Search for the cell housing the specified text and yield its (X, Y) center coordinate. 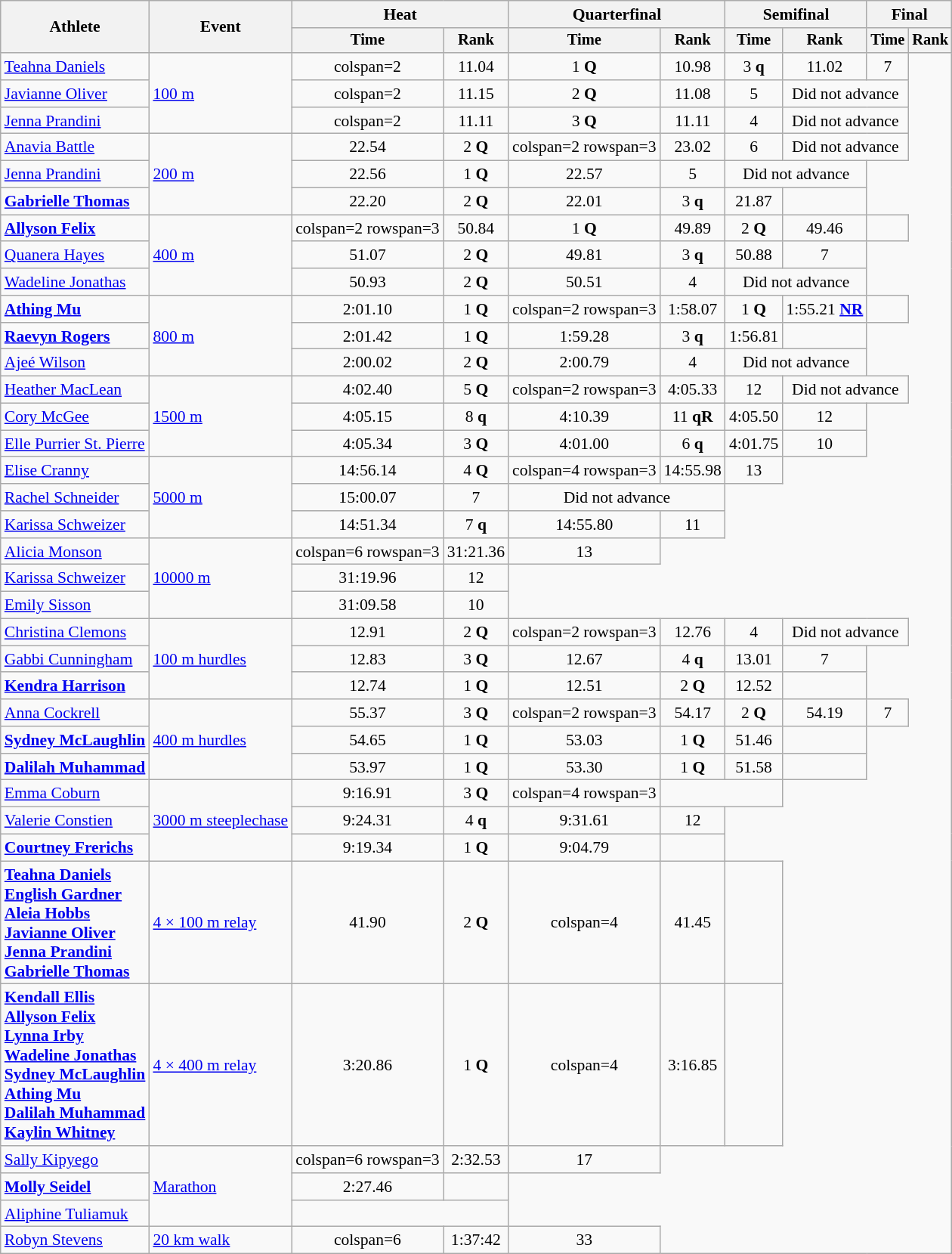
31:19.96 (367, 578)
22.57 (585, 175)
3:20.86 (367, 1065)
4:05.15 (367, 417)
Allyson Felix (76, 228)
12.83 (367, 659)
400 m hurdles (221, 739)
Gabrielle Thomas (76, 202)
9:16.91 (367, 794)
400 m (221, 255)
4:05.33 (693, 390)
22.56 (367, 175)
4:02.40 (367, 390)
11 (693, 525)
Alicia Monson (76, 552)
50.51 (585, 282)
17 (585, 1160)
1:59.28 (585, 336)
11.04 (476, 67)
14:51.34 (367, 525)
12.52 (754, 686)
54.17 (693, 713)
12.91 (367, 633)
2:00.79 (585, 363)
3:16.85 (693, 1065)
2:00.02 (367, 363)
2:01.42 (367, 336)
53.03 (585, 740)
22.01 (585, 202)
54.19 (824, 713)
100 m (221, 94)
12.74 (367, 686)
Emma Coburn (76, 794)
Sydney McLaughlin (76, 740)
22.54 (367, 147)
Heat (400, 14)
4:05.34 (367, 444)
8 q (476, 417)
51.46 (754, 740)
2:32.53 (476, 1160)
4 Q (476, 471)
1:55.21 NR (824, 309)
31:21.36 (476, 552)
Anavia Battle (76, 147)
Gabbi Cunningham (76, 659)
6 (754, 147)
9:19.34 (367, 848)
55.37 (367, 713)
4:01.00 (585, 444)
49.81 (585, 255)
Valerie Constien (76, 821)
41.45 (693, 922)
Kendra Harrison (76, 686)
Sally Kipyego (76, 1160)
Athlete (76, 27)
14:56.14 (367, 471)
11.08 (693, 94)
Final (909, 14)
Semifinal (796, 14)
21.87 (754, 202)
Marathon (221, 1187)
4:01.75 (754, 444)
Athing Mu (76, 309)
2:01.10 (367, 309)
10000 m (221, 579)
Kendall EllisAllyson FelixLynna IrbyWadeline JonathasSydney McLaughlinAthing MuDalilah MuhammadKaylin Whitney (76, 1065)
800 m (221, 336)
50.84 (476, 228)
53.97 (367, 767)
Teahna DanielsEnglish GardnerAleia HobbsJavianne OliverJenna PrandiniGabrielle Thomas (76, 922)
1:58.07 (693, 309)
Christina Clemons (76, 633)
33 (585, 1240)
5 Q (476, 390)
Quarterfinal (617, 14)
1:56.81 (754, 336)
4 × 100 m relay (221, 922)
10.98 (693, 67)
23.02 (693, 147)
4:10.39 (585, 417)
Robyn Stevens (76, 1240)
22.20 (367, 202)
14:55.98 (693, 471)
20 km walk (221, 1240)
Molly Seidel (76, 1187)
200 m (221, 174)
51.58 (754, 767)
54.65 (367, 740)
11.02 (824, 67)
11 qR (693, 417)
2:27.46 (367, 1187)
Aliphine Tuliamuk (76, 1214)
Wadeline Jonathas (76, 282)
Javianne Oliver (76, 94)
12.51 (585, 686)
Rachel Schneider (76, 497)
31:09.58 (367, 605)
5000 m (221, 497)
100 m hurdles (221, 659)
Quanera Hayes (76, 255)
9:04.79 (585, 848)
Event (221, 27)
6 q (693, 444)
50.93 (367, 282)
12.67 (585, 659)
3000 m steeplechase (221, 821)
Heather MacLean (76, 390)
Teahna Daniels (76, 67)
Raevyn Rogers (76, 336)
Emily Sisson (76, 605)
Ajeé Wilson (76, 363)
Elise Cranny (76, 471)
9:31.61 (585, 821)
13.01 (754, 659)
Dalilah Muhammad (76, 767)
1:37:42 (476, 1240)
Courtney Frerichs (76, 848)
11.15 (476, 94)
51.07 (367, 255)
50.88 (754, 255)
15:00.07 (367, 497)
1500 m (221, 417)
49.46 (824, 228)
Cory McGee (76, 417)
Elle Purrier St. Pierre (76, 444)
Anna Cockrell (76, 713)
14:55.80 (585, 525)
4 × 400 m relay (221, 1065)
41.90 (367, 922)
9:24.31 (367, 821)
53.30 (585, 767)
49.89 (693, 228)
12.76 (693, 633)
4:05.50 (754, 417)
7 q (476, 525)
colspan=6 (367, 1240)
